Return [X, Y] of the center of cell containing provided text 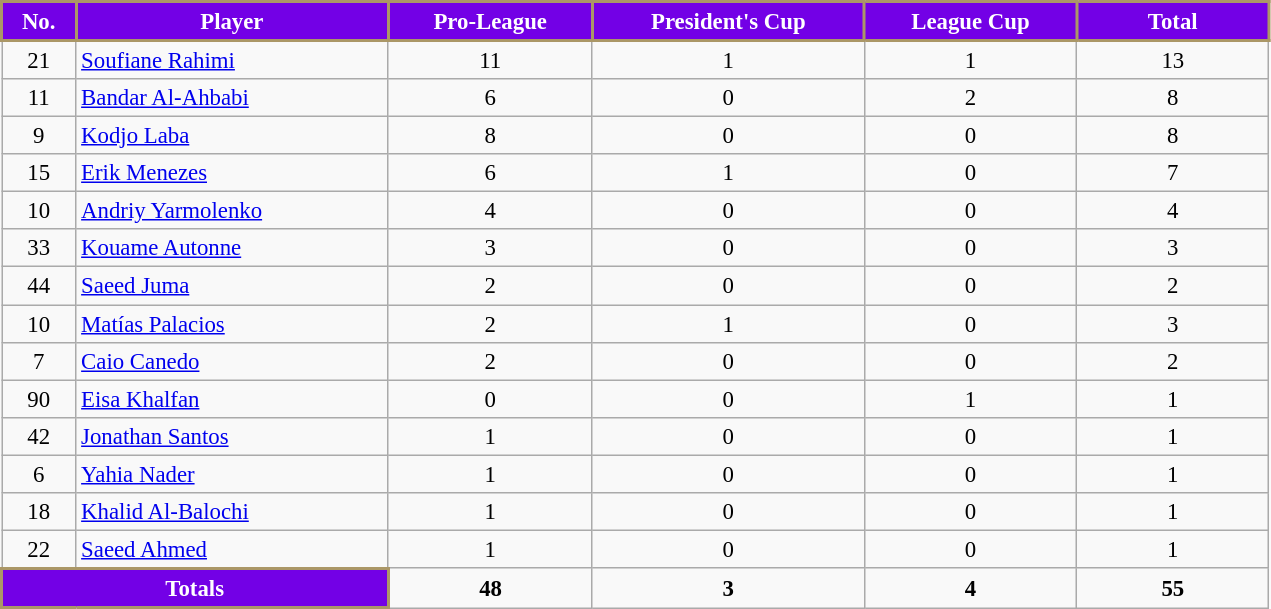
9 [39, 136]
Khalid Al-Balochi [232, 512]
Totals [195, 588]
Player [232, 22]
Eisa Khalfan [232, 399]
League Cup [970, 22]
42 [39, 436]
Saeed Ahmed [232, 549]
Kouame Autonne [232, 249]
13 [1173, 60]
33 [39, 249]
Yahia Nader [232, 474]
90 [39, 399]
15 [39, 173]
Soufiane Rahimi [232, 60]
Erik Menezes [232, 173]
55 [1173, 588]
Pro-League [490, 22]
Saeed Juma [232, 286]
18 [39, 512]
Matías Palacios [232, 324]
48 [490, 588]
Bandar Al-Ahbabi [232, 98]
President's Cup [728, 22]
Andriy Yarmolenko [232, 211]
Kodjo Laba [232, 136]
22 [39, 549]
No. [39, 22]
Total [1173, 22]
Jonathan Santos [232, 436]
Caio Canedo [232, 361]
44 [39, 286]
21 [39, 60]
